Extract the (X, Y) coordinate from the center of the cell holding the provided text.  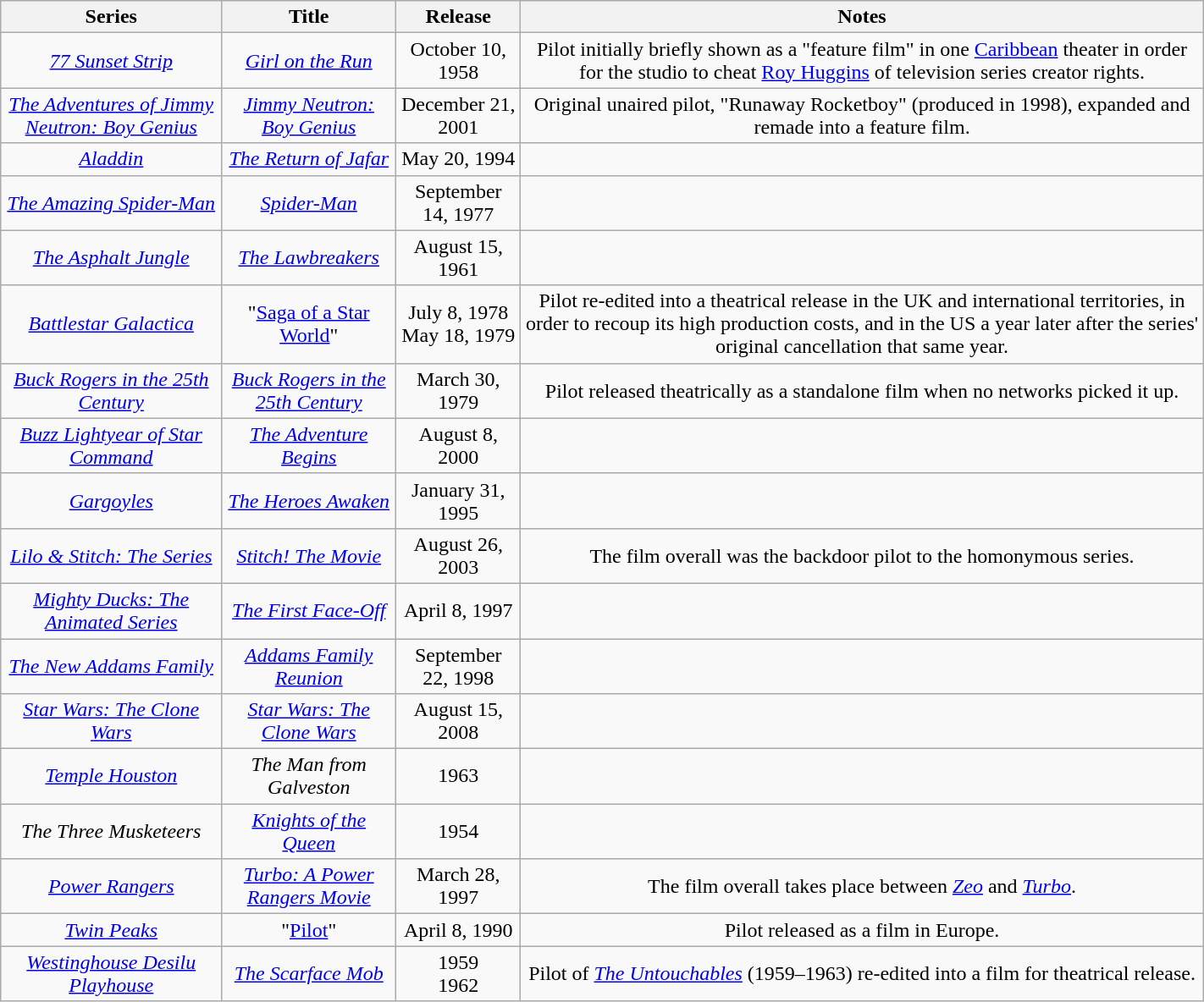
Notes (862, 17)
Release (459, 17)
The Man from Galveston (309, 777)
July 8, 1978 May 18, 1979 (459, 324)
Title (309, 17)
The Asphalt Jungle (112, 257)
The film overall was the backdoor pilot to the homonymous series. (862, 555)
March 30, 1979 (459, 391)
The Adventure Begins (309, 445)
Stitch! The Movie (309, 555)
"Pilot" (309, 930)
Aladdin (112, 159)
Girl on the Run (309, 61)
Knights of the Queen (309, 831)
"Saga of a Star World" (309, 324)
Power Rangers (112, 887)
Westinghouse Desilu Playhouse (112, 973)
Lilo & Stitch: The Series (112, 555)
Original unaired pilot, "Runaway Rocketboy" (produced in 1998), expanded and remade into a feature film. (862, 115)
Series (112, 17)
September 22, 1998 (459, 665)
Spider-Man (309, 203)
Battlestar Galactica (112, 324)
The New Addams Family (112, 665)
August 8, 2000 (459, 445)
The Heroes Awaken (309, 501)
August 15, 1961 (459, 257)
Pilot released theatrically as a standalone film when no networks picked it up. (862, 391)
The Scarface Mob (309, 973)
October 10, 1958 (459, 61)
January 31, 1995 (459, 501)
77 Sunset Strip (112, 61)
Buzz Lightyear of Star Command (112, 445)
The Lawbreakers (309, 257)
Jimmy Neutron: Boy Genius (309, 115)
The Adventures of Jimmy Neutron: Boy Genius (112, 115)
August 15, 2008 (459, 721)
Pilot released as a film in Europe. (862, 930)
Pilot of The Untouchables (1959–1963) re-edited into a film for theatrical release. (862, 973)
April 8, 1990 (459, 930)
Mighty Ducks: The Animated Series (112, 611)
Gargoyles (112, 501)
1954 (459, 831)
March 28, 1997 (459, 887)
Turbo: A Power Rangers Movie (309, 887)
The Amazing Spider-Man (112, 203)
The Three Musketeers (112, 831)
Addams Family Reunion (309, 665)
Temple Houston (112, 777)
1963 (459, 777)
1959 1962 (459, 973)
September 14, 1977 (459, 203)
August 26, 2003 (459, 555)
April 8, 1997 (459, 611)
Twin Peaks (112, 930)
The Return of Jafar (309, 159)
December 21, 2001 (459, 115)
The First Face-Off (309, 611)
May 20, 1994 (459, 159)
The film overall takes place between Zeo and Turbo. (862, 887)
